From the cell containing the given text, extract its center point as (X, Y) coordinate. 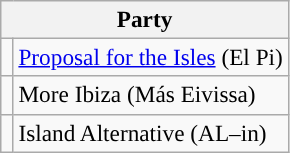
Island Alternative (AL–in) (150, 133)
Proposal for the Isles (El Pi) (150, 57)
Party (144, 19)
More Ibiza (Más Eivissa) (150, 95)
